Output the [X, Y] coordinate of the center of the cell containing the given text.  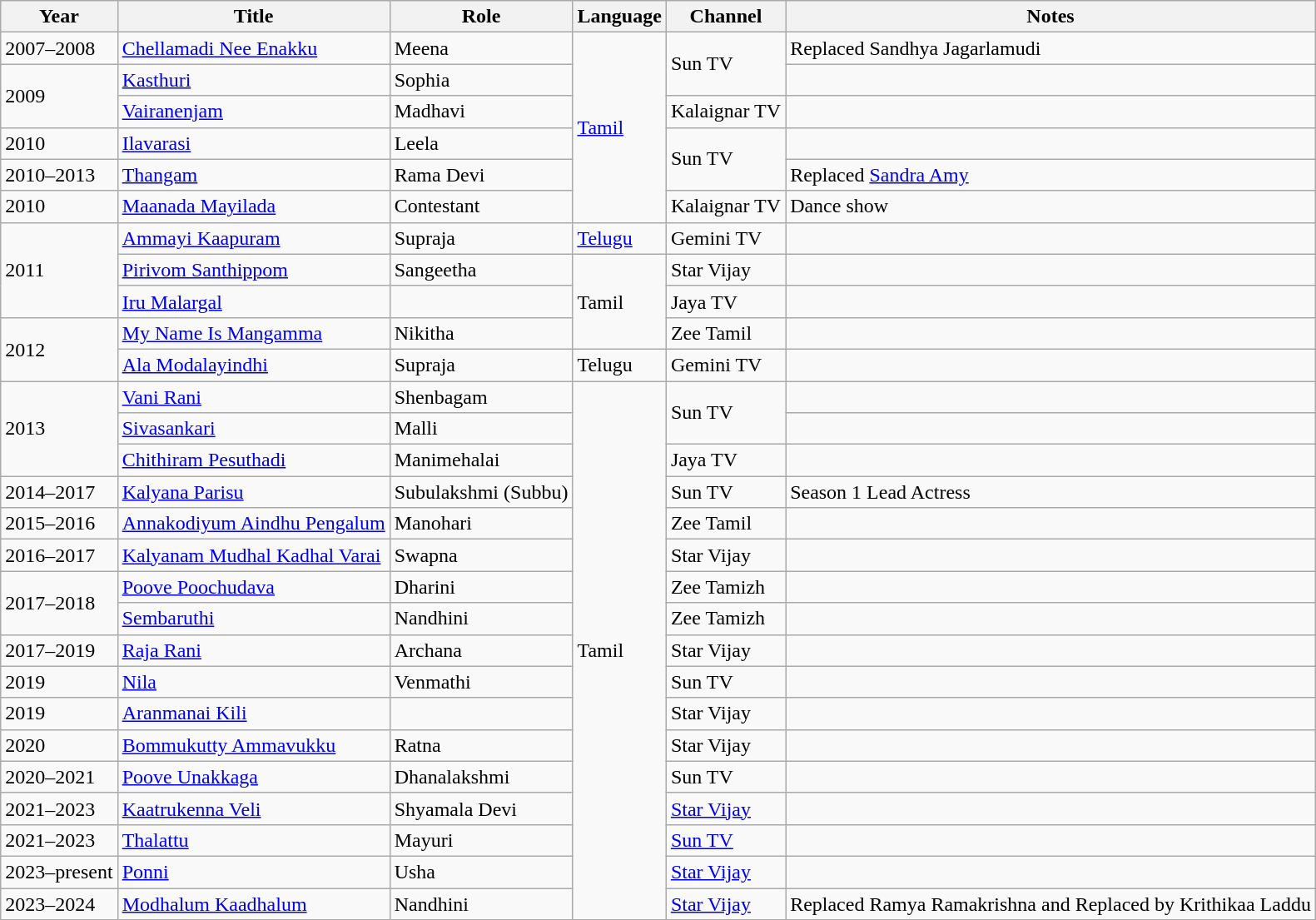
2016–2017 [59, 555]
Archana [481, 650]
Ponni [253, 872]
Vani Rani [253, 397]
Contestant [481, 206]
Sivasankari [253, 429]
Notes [1050, 17]
Bommukutty Ammavukku [253, 745]
Sembaruthi [253, 619]
2017–2018 [59, 603]
Replaced Sandra Amy [1050, 175]
2009 [59, 96]
Thangam [253, 175]
Shenbagam [481, 397]
Nila [253, 682]
Ratna [481, 745]
Shyamala Devi [481, 808]
2015–2016 [59, 524]
Vairanenjam [253, 112]
Sophia [481, 80]
Maanada Mayilada [253, 206]
Annakodiyum Aindhu Pengalum [253, 524]
2017–2019 [59, 650]
2007–2008 [59, 48]
Iru Malargal [253, 301]
Poove Poochudava [253, 587]
2023–2024 [59, 903]
Kalyanam Mudhal Kadhal Varai [253, 555]
My Name Is Mangamma [253, 333]
Nikitha [481, 333]
Rama Devi [481, 175]
Manimehalai [481, 460]
Manohari [481, 524]
Language [619, 17]
Malli [481, 429]
2013 [59, 429]
Venmathi [481, 682]
2014–2017 [59, 492]
Dance show [1050, 206]
Replaced Ramya Ramakrishna and Replaced by Krithikaa Laddu [1050, 903]
Aranmanai Kili [253, 714]
2010–2013 [59, 175]
Role [481, 17]
Thalattu [253, 840]
Raja Rani [253, 650]
Leela [481, 143]
Channel [726, 17]
Chellamadi Nee Enakku [253, 48]
Chithiram Pesuthadi [253, 460]
Ammayi Kaapuram [253, 238]
Kalyana Parisu [253, 492]
2023–present [59, 872]
2011 [59, 270]
Meena [481, 48]
Sangeetha [481, 270]
Madhavi [481, 112]
Kaatrukenna Veli [253, 808]
Usha [481, 872]
Kasthuri [253, 80]
2020–2021 [59, 777]
Dharini [481, 587]
Title [253, 17]
Season 1 Lead Actress [1050, 492]
Year [59, 17]
Ilavarasi [253, 143]
Poove Unakkaga [253, 777]
Mayuri [481, 840]
Pirivom Santhippom [253, 270]
Replaced Sandhya Jagarlamudi [1050, 48]
Ala Modalayindhi [253, 365]
Modhalum Kaadhalum [253, 903]
Swapna [481, 555]
2020 [59, 745]
2012 [59, 349]
Dhanalakshmi [481, 777]
Subulakshmi (Subbu) [481, 492]
